Search for the cell housing the specified text and yield its [X, Y] center coordinate. 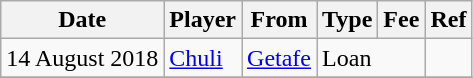
From [280, 20]
Getafe [280, 58]
Loan [371, 58]
Type [348, 20]
Chuli [203, 58]
Fee [402, 20]
Player [203, 20]
Ref [448, 20]
14 August 2018 [82, 58]
Date [82, 20]
